Output the (x, y) coordinate of the center of the cell containing the given text.  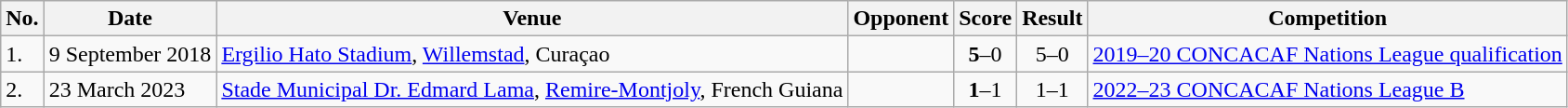
Score (986, 19)
Ergilio Hato Stadium, Willemstad, Curaçao (532, 54)
Date (130, 19)
Stade Municipal Dr. Edmard Lama, Remire-Montjoly, French Guiana (532, 89)
Competition (1327, 19)
Result (1052, 19)
2. (22, 89)
2022–23 CONCACAF Nations League B (1327, 89)
23 March 2023 (130, 89)
2019–20 CONCACAF Nations League qualification (1327, 54)
Venue (532, 19)
No. (22, 19)
9 September 2018 (130, 54)
Opponent (901, 19)
1. (22, 54)
